Identify which cell holds the provided text, then report its (X, Y) central coordinate. 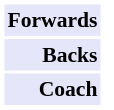
Coach (52, 90)
Forwards (52, 20)
Backs (52, 55)
